Locate the cell with the specified text and output its (x, y) center coordinate. 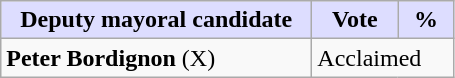
Deputy mayoral candidate (156, 20)
Vote (355, 20)
Acclaimed (383, 58)
Peter Bordignon (X) (156, 58)
% (426, 20)
